Output the (x, y) coordinate of the center of the cell containing the given text.  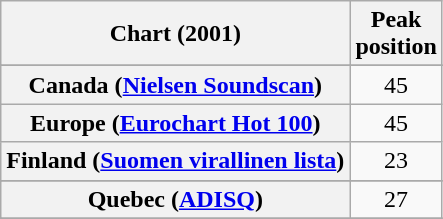
Chart (2001) (176, 34)
Canada (Nielsen Soundscan) (176, 85)
27 (396, 199)
Finland (Suomen virallinen lista) (176, 161)
Europe (Eurochart Hot 100) (176, 123)
Quebec (ADISQ) (176, 199)
Peakposition (396, 34)
23 (396, 161)
